Provide the [x, y] coordinate of the cell's center where the given text is located.  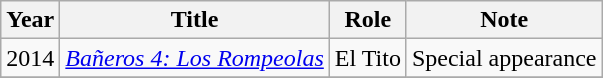
Note [504, 20]
2014 [30, 58]
Year [30, 20]
El Tito [368, 58]
Bañeros 4: Los Rompeolas [195, 58]
Role [368, 20]
Title [195, 20]
Special appearance [504, 58]
